Find where the given text appears and provide that cell's center as (X, Y) coordinate. 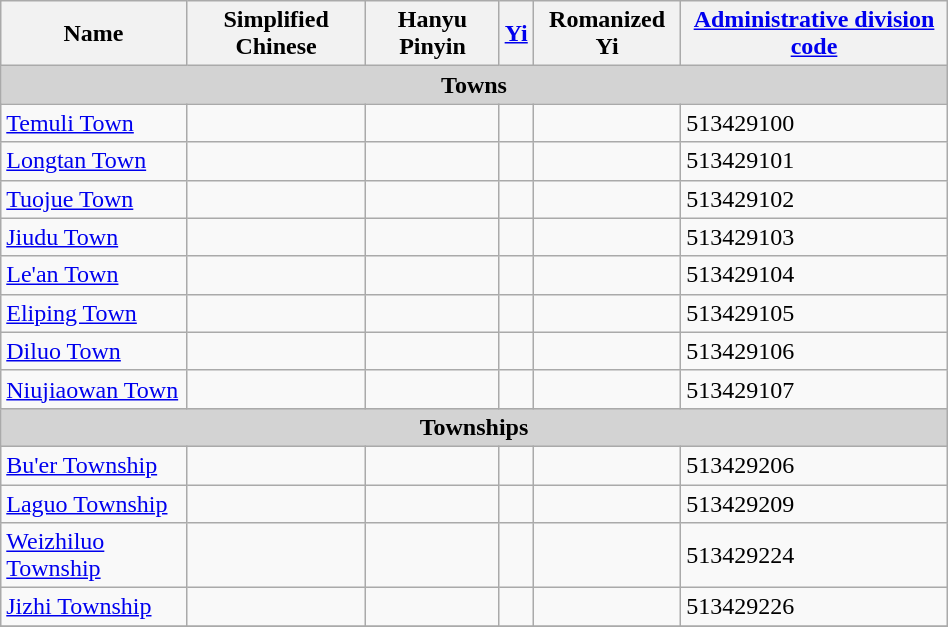
513429106 (814, 351)
Temuli Town (94, 123)
513429103 (814, 237)
513429224 (814, 556)
Jizhi Township (94, 607)
Diluo Town (94, 351)
513429226 (814, 607)
Eliping Town (94, 313)
513429100 (814, 123)
Romanized Yi (607, 34)
513429101 (814, 161)
Bu'er Township (94, 465)
513429206 (814, 465)
Laguo Township (94, 503)
Niujiaowan Town (94, 389)
Jiudu Town (94, 237)
Yi (516, 34)
Le'an Town (94, 275)
513429107 (814, 389)
Townships (474, 427)
Towns (474, 85)
Hanyu Pinyin (432, 34)
513429102 (814, 199)
Weizhiluo Township (94, 556)
513429105 (814, 313)
Administrative division code (814, 34)
Simplified Chinese (276, 34)
Name (94, 34)
513429104 (814, 275)
Tuojue Town (94, 199)
Longtan Town (94, 161)
513429209 (814, 503)
